For the text-containing cell, return its midpoint in (X, Y) coordinate format. 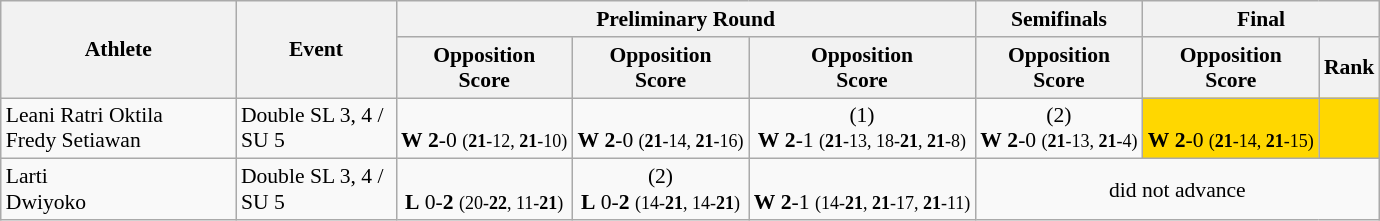
W 2-1 (14-21, 21-17, 21-11) (862, 190)
(2) W 2-0 (21-13, 21-4) (1058, 128)
Event (316, 50)
(2) L 0-2 (14-21, 14-21) (660, 190)
W 2-0 (21-14, 21-16) (660, 128)
did not advance (1177, 190)
W 2-0 (21-12, 21-10) (484, 128)
Preliminary Round (686, 19)
(1) W 2-1 (21-13, 18-21, 21-8) (862, 128)
Leani Ratri Oktila Fredy Setiawan (118, 128)
Final (1262, 19)
L 0-2 (20-22, 11-21) (484, 190)
W 2-0 (21-14, 21-15) (1231, 128)
Rank (1350, 68)
Athlete (118, 50)
Larti Dwiyoko (118, 190)
Semifinals (1058, 19)
